Identify which cell holds the provided text, then report its [x, y] central coordinate. 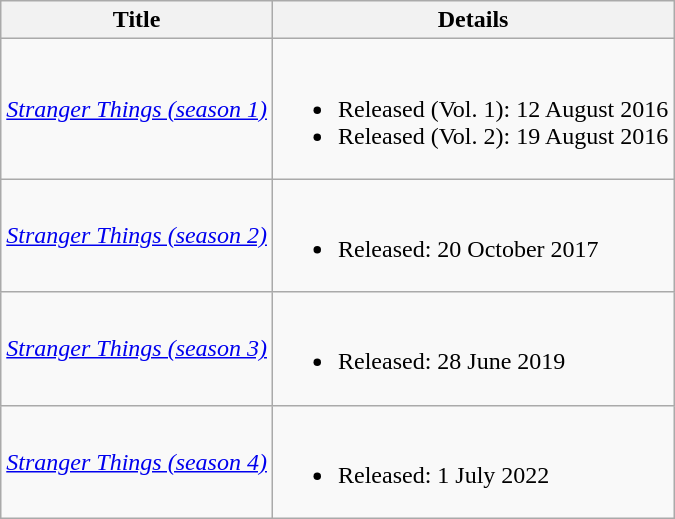
Title [137, 20]
Released (Vol. 1): 12 August 2016Released (Vol. 2): 19 August 2016 [472, 109]
Released: 28 June 2019 [472, 348]
Stranger Things (season 3) [137, 348]
Stranger Things (season 4) [137, 462]
Stranger Things (season 2) [137, 236]
Released: 20 October 2017 [472, 236]
Released: 1 July 2022 [472, 462]
Stranger Things (season 1) [137, 109]
Details [472, 20]
